Return (x, y) of the center of cell containing provided text 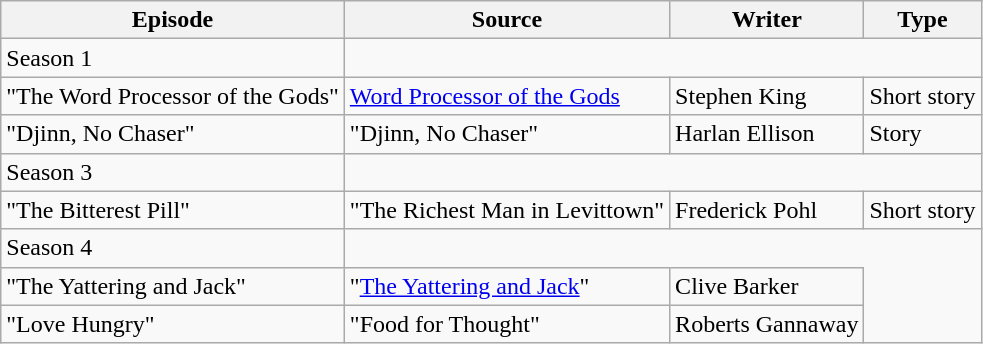
Frederick Pohl (767, 210)
Word Processor of the Gods (506, 96)
"Food for Thought" (506, 324)
Roberts Gannaway (767, 324)
Season 4 (173, 248)
"The Richest Man in Levittown" (506, 210)
Harlan Ellison (767, 134)
Clive Barker (767, 286)
Season 1 (173, 58)
Type (922, 20)
"Love Hungry" (173, 324)
"The Word Processor of the Gods" (173, 96)
Stephen King (767, 96)
Season 3 (173, 172)
Source (506, 20)
Episode (173, 20)
"The Bitterest Pill" (173, 210)
Writer (767, 20)
Story (922, 134)
